Return the (x, y) coordinate for the center point of the cell that contains the specified text.  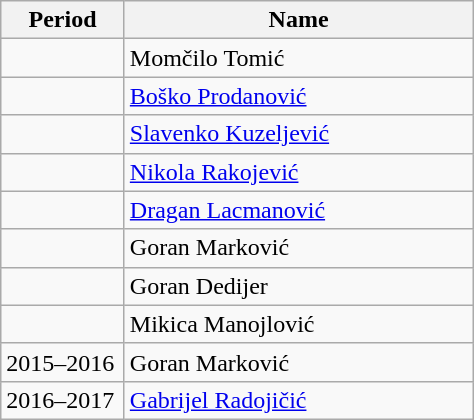
Slavenko Kuzeljević (298, 134)
Mikica Manojlović (298, 324)
Period (63, 20)
Nikola Rakojević (298, 172)
2016–2017 (63, 400)
2015–2016 (63, 362)
Momčilo Tomić (298, 58)
Gabrijel Radojičić (298, 400)
Dragan Lacmanović (298, 210)
Goran Dedijer (298, 286)
Boško Prodanović (298, 96)
Name (298, 20)
